Output the (X, Y) coordinate of the center of the cell containing the given text.  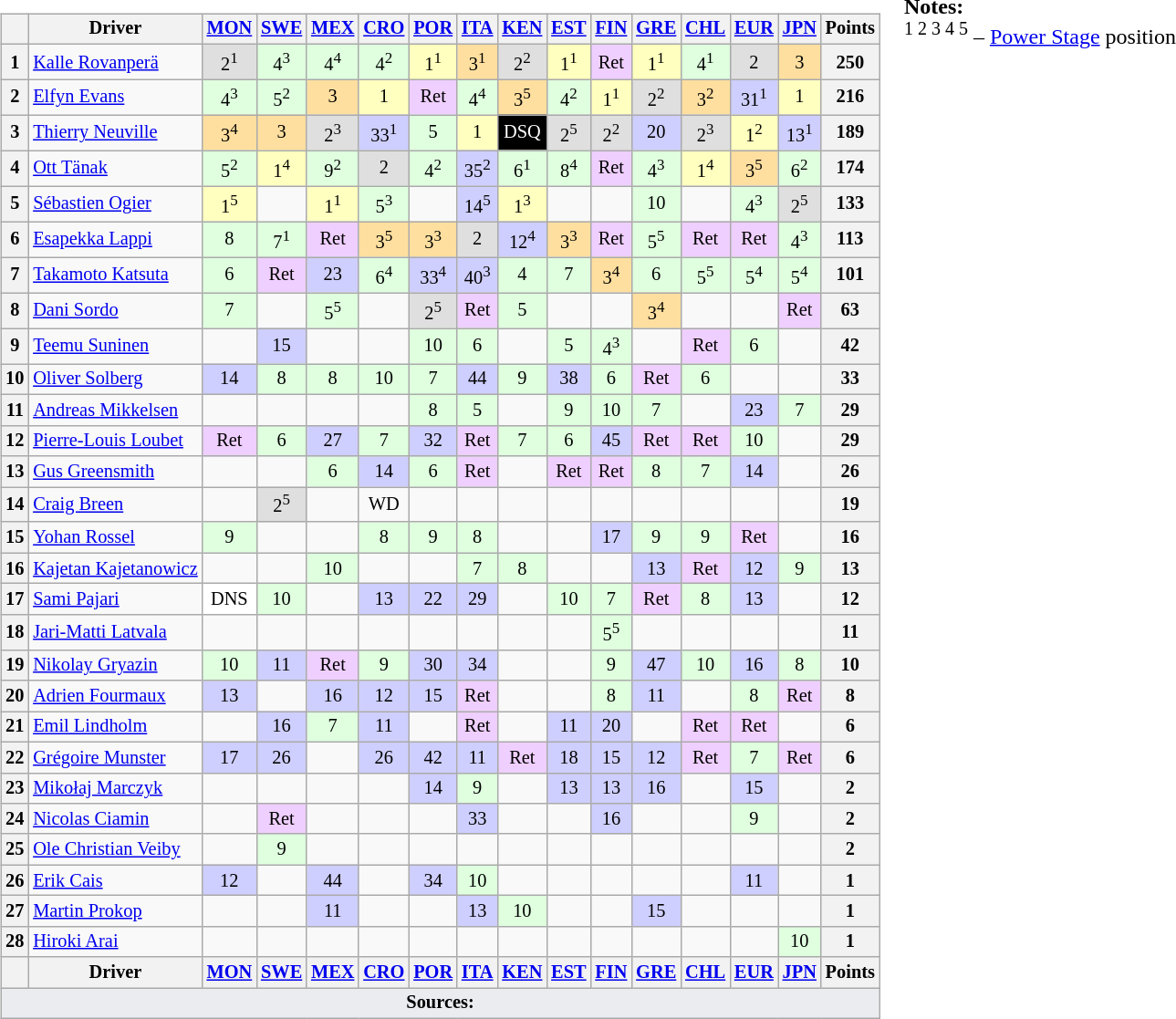
92 (332, 168)
Adrien Fourmaux (115, 696)
Gus Greensmith (115, 472)
Thierry Neuville (115, 133)
41 (705, 62)
DSQ (522, 133)
45 (611, 441)
Kalle Rovanperä (115, 62)
Nicolas Ciamin (115, 819)
113 (850, 239)
334 (432, 276)
403 (477, 276)
Pierre-Louis Loubet (115, 441)
101 (850, 276)
145 (477, 204)
Hiroki Arai (115, 941)
53 (383, 204)
311 (754, 97)
38 (568, 380)
61 (522, 168)
Yohan Rossel (115, 537)
Oliver Solberg (115, 380)
250 (850, 62)
Takamoto Katsuta (115, 276)
Mikołaj Marczyk (115, 788)
Kajetan Kajetanowicz (115, 568)
216 (850, 97)
24 (15, 819)
Craig Breen (115, 505)
Martin Prokop (115, 911)
Esapekka Lappi (115, 239)
189 (850, 133)
352 (477, 168)
84 (568, 168)
124 (522, 239)
Ott Tänak (115, 168)
Emil Lindholm (115, 727)
133 (850, 204)
71 (281, 239)
Elfyn Evans (115, 97)
Andreas Mikkelsen (115, 411)
WD (383, 505)
28 (15, 941)
Jari-Matti Latvala (115, 631)
Sami Pajari (115, 599)
31 (477, 62)
Grégoire Munster (115, 757)
30 (432, 665)
63 (850, 310)
131 (799, 133)
DNS (230, 599)
331 (383, 133)
Teemu Suninen (115, 347)
64 (383, 276)
62 (799, 168)
Sources: (440, 1003)
Ole Christian Veiby (115, 849)
Sébastien Ogier (115, 204)
Nikolay Gryazin (115, 665)
174 (850, 168)
Dani Sordo (115, 310)
Erik Cais (115, 880)
47 (656, 665)
